From the cell containing the given text, extract its center point as (X, Y) coordinate. 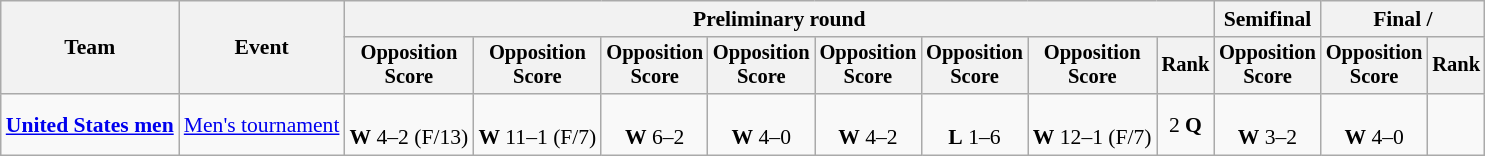
2 Q (1186, 124)
Men's tournament (262, 124)
W 3–2 (1268, 124)
United States men (90, 124)
W 4–2 (868, 124)
Final / (1403, 19)
W 4–2 (F/13) (408, 124)
Team (90, 48)
Semifinal (1268, 19)
W 6–2 (654, 124)
W 11–1 (F/7) (537, 124)
L 1–6 (974, 124)
Event (262, 48)
W 12–1 (F/7) (1092, 124)
Preliminary round (779, 19)
